Provide the [x, y] coordinate of the cell's center where the given text is located.  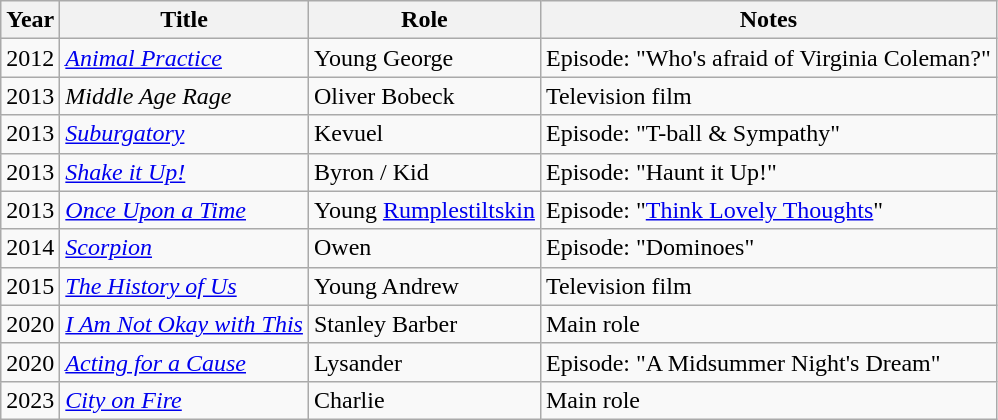
Once Upon a Time [184, 210]
2015 [30, 286]
The History of Us [184, 286]
2023 [30, 400]
Episode: "Who's afraid of Virginia Coleman?" [768, 58]
Oliver Bobeck [424, 96]
Episode: "Haunt it Up!" [768, 172]
Notes [768, 20]
Animal Practice [184, 58]
I Am Not Okay with This [184, 324]
City on Fire [184, 400]
Lysander [424, 362]
Young Andrew [424, 286]
Suburgatory [184, 134]
Charlie [424, 400]
Episode: "Think Lovely Thoughts" [768, 210]
Episode: "Dominoes" [768, 248]
Owen [424, 248]
Year [30, 20]
Episode: "A Midsummer Night's Dream" [768, 362]
Episode: "T-ball & Sympathy" [768, 134]
Stanley Barber [424, 324]
2012 [30, 58]
Scorpion [184, 248]
Byron / Kid [424, 172]
Acting for a Cause [184, 362]
Young George [424, 58]
Shake it Up! [184, 172]
Middle Age Rage [184, 96]
Role [424, 20]
Kevuel [424, 134]
Young Rumplestiltskin [424, 210]
2014 [30, 248]
Title [184, 20]
